Search for the cell housing the specified text and yield its [X, Y] center coordinate. 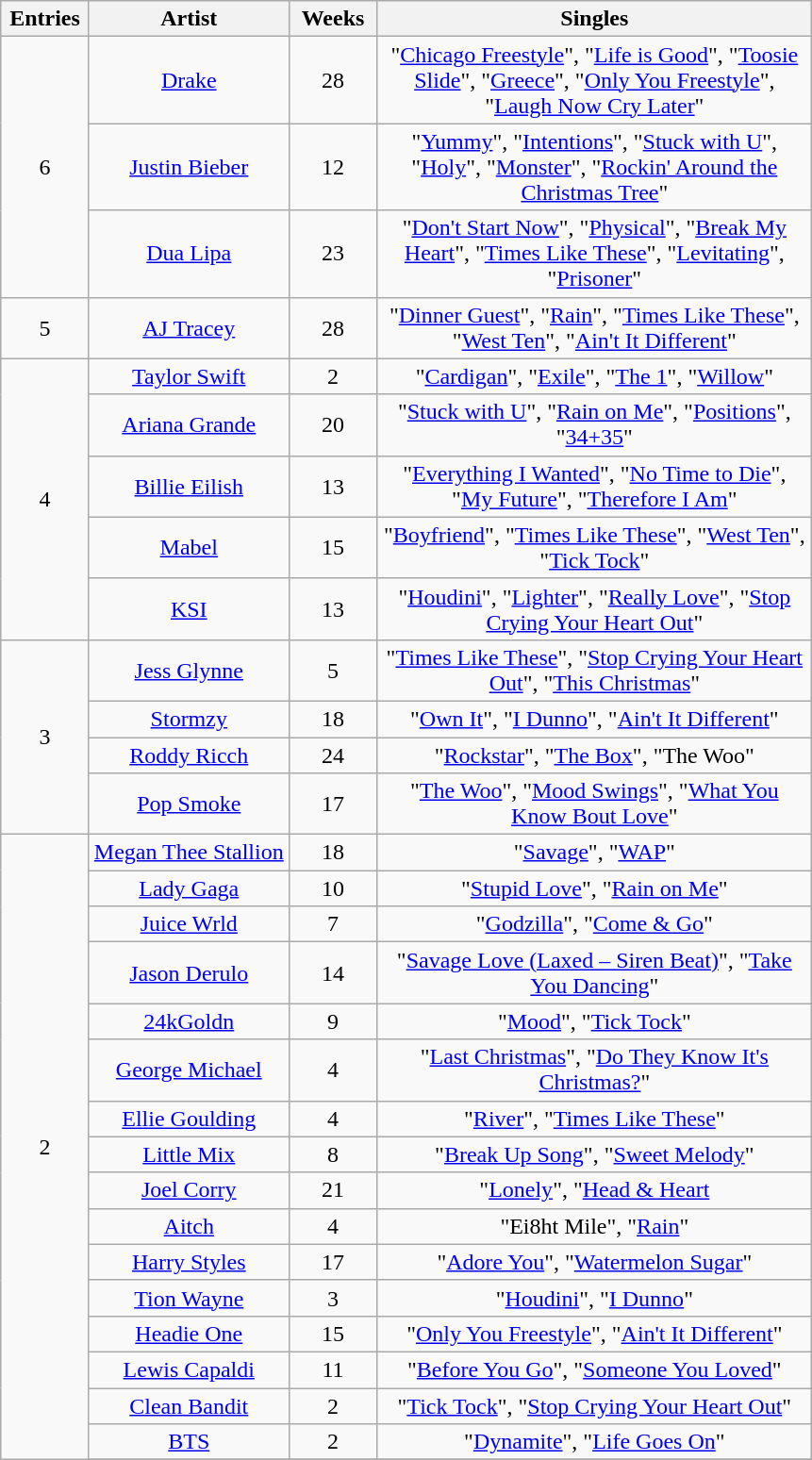
"Savage Love (Laxed – Siren Beat)", "Take You Dancing" [594, 973]
"Cardigan", "Exile", "The 1", "Willow" [594, 376]
Singles [594, 19]
Mabel [189, 547]
Little Mix [189, 1154]
Pop Smoke [189, 804]
Ariana Grande [189, 424]
7 [333, 924]
"Boyfriend", "Times Like These", "West Ten", "Tick Tock" [594, 547]
"Godzilla", "Come & Go" [594, 924]
Tion Wayne [189, 1298]
"Last Christmas", "Do They Know It's Christmas?" [594, 1070]
"Yummy", "Intentions", "Stuck with U", "Holy", "Monster", "Rockin' Around the Christmas Tree" [594, 167]
8 [333, 1154]
Megan Thee Stallion [189, 853]
Drake [189, 80]
14 [333, 973]
24 [333, 755]
12 [333, 167]
Lady Gaga [189, 888]
"Break Up Song", "Sweet Melody" [594, 1154]
Juice Wrld [189, 924]
"Tick Tock", "Stop Crying Your Heart Out" [594, 1406]
Artist [189, 19]
11 [333, 1369]
AJ Tracey [189, 328]
"Houdini", "Lighter", "Really Love", "Stop Crying Your Heart Out" [594, 609]
"Dynamite", "Life Goes On" [594, 1442]
"Savage", "WAP" [594, 853]
BTS [189, 1442]
KSI [189, 609]
24kGoldn [189, 1021]
6 [45, 167]
10 [333, 888]
Stormzy [189, 719]
9 [333, 1021]
Jason Derulo [189, 973]
23 [333, 254]
"Don't Start Now", "Physical", "Break My Heart", "Times Like These", "Levitating", "Prisoner" [594, 254]
Clean Bandit [189, 1406]
"River", "Times Like These" [594, 1119]
Headie One [189, 1334]
Lewis Capaldi [189, 1369]
"Ei8ht Mile", "Rain" [594, 1226]
"The Woo", "Mood Swings", "What You Know Bout Love" [594, 804]
Roddy Ricch [189, 755]
Joel Corry [189, 1190]
"Houdini", "I Dunno" [594, 1298]
"Stuck with U", "Rain on Me", "Positions", "34+35" [594, 424]
Harry Styles [189, 1262]
"Dinner Guest", "Rain", "Times Like These", "West Ten", "Ain't It Different" [594, 328]
"Only You Freestyle", "Ain't It Different" [594, 1334]
Ellie Goulding [189, 1119]
"Chicago Freestyle", "Life is Good", "Toosie Slide", "Greece", "Only You Freestyle", "Laugh Now Cry Later" [594, 80]
"Adore You", "Watermelon Sugar" [594, 1262]
Billie Eilish [189, 487]
"Times Like These", "Stop Crying Your Heart Out", "This Christmas" [594, 670]
"Own It", "I Dunno", "Ain't It Different" [594, 719]
"Everything I Wanted", "No Time to Die", "My Future", "Therefore I Am" [594, 487]
Justin Bieber [189, 167]
Dua Lipa [189, 254]
Aitch [189, 1226]
"Lonely", "Head & Heart [594, 1190]
Jess Glynne [189, 670]
Entries [45, 19]
"Rockstar", "The Box", "The Woo" [594, 755]
"Mood", "Tick Tock" [594, 1021]
Taylor Swift [189, 376]
Weeks [333, 19]
"Stupid Love", "Rain on Me" [594, 888]
20 [333, 424]
George Michael [189, 1070]
"Before You Go", "Someone You Loved" [594, 1369]
21 [333, 1190]
